For the text-containing cell, return its midpoint in [x, y] coordinate format. 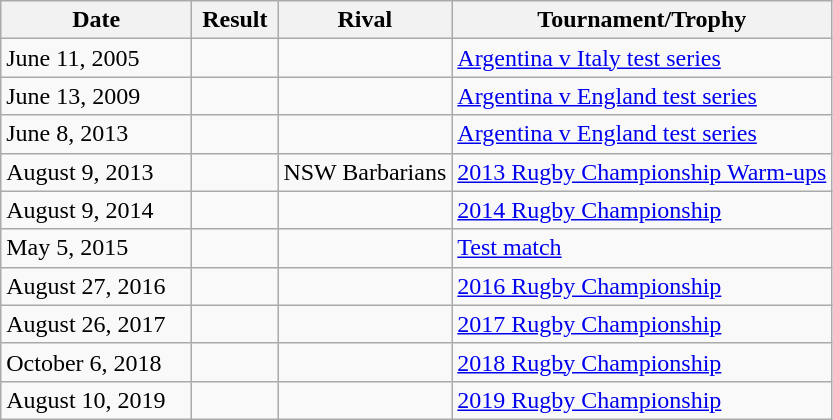
June 13, 2009 [96, 96]
June 11, 2005 [96, 58]
2013 Rugby Championship Warm-ups [642, 172]
2019 Rugby Championship [642, 400]
August 27, 2016 [96, 286]
NSW Barbarians [365, 172]
Tournament/Trophy [642, 20]
Result [235, 20]
May 5, 2015 [96, 248]
August 9, 2013 [96, 172]
Rival [365, 20]
2014 Rugby Championship [642, 210]
August 9, 2014 [96, 210]
2016 Rugby Championship [642, 286]
October 6, 2018 [96, 362]
2017 Rugby Championship [642, 324]
June 8, 2013 [96, 134]
2018 Rugby Championship [642, 362]
Argentina v Italy test series [642, 58]
Date [96, 20]
August 26, 2017 [96, 324]
Test match [642, 248]
August 10, 2019 [96, 400]
